Detect which cell encompasses the target text, then output its (x, y) center coordinate. 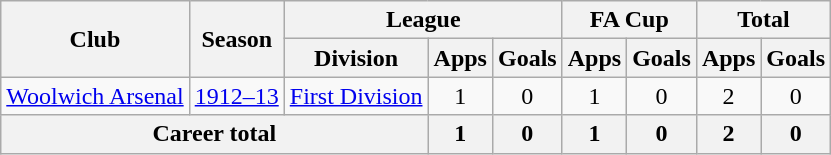
Season (236, 39)
Club (95, 39)
Total (763, 20)
Division (356, 58)
Woolwich Arsenal (95, 96)
FA Cup (629, 20)
First Division (356, 96)
1912–13 (236, 96)
Career total (214, 134)
League (423, 20)
